Scan for the cell matching the given text and deliver its (X, Y) coordinate at center. 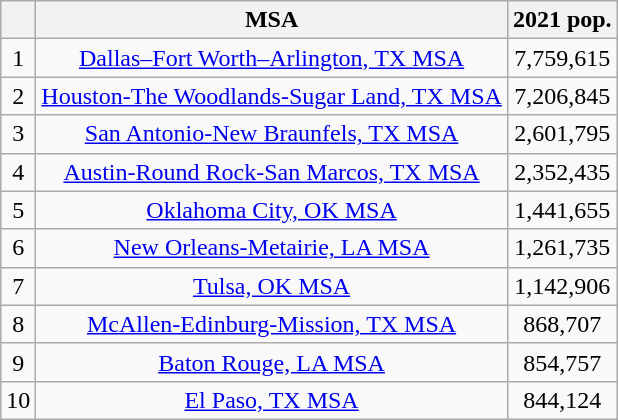
1 (18, 58)
2021 pop. (562, 20)
1,441,655 (562, 210)
4 (18, 172)
Austin-Round Rock-San Marcos, TX MSA (272, 172)
5 (18, 210)
10 (18, 400)
El Paso, TX MSA (272, 400)
844,124 (562, 400)
Tulsa, OK MSA (272, 286)
9 (18, 362)
7,206,845 (562, 96)
2 (18, 96)
2,352,435 (562, 172)
Houston-The Woodlands-Sugar Land, TX MSA (272, 96)
1,142,906 (562, 286)
2,601,795 (562, 134)
MSA (272, 20)
San Antonio-New Braunfels, TX MSA (272, 134)
3 (18, 134)
854,757 (562, 362)
1,261,735 (562, 248)
New Orleans-Metairie, LA MSA (272, 248)
7,759,615 (562, 58)
868,707 (562, 324)
7 (18, 286)
McAllen-Edinburg-Mission, TX MSA (272, 324)
6 (18, 248)
8 (18, 324)
Baton Rouge, LA MSA (272, 362)
Oklahoma City, OK MSA (272, 210)
Dallas–Fort Worth–Arlington, TX MSA (272, 58)
